Scan for the cell matching the given text and deliver its (x, y) coordinate at center. 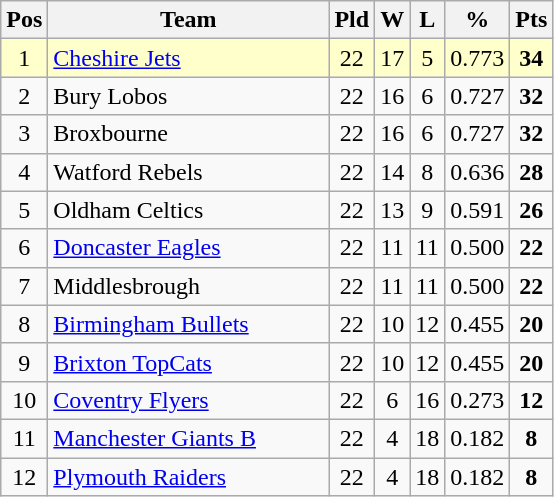
Bury Lobos (188, 96)
Pos (24, 20)
Team (188, 20)
Cheshire Jets (188, 58)
L (428, 20)
0.773 (478, 58)
14 (392, 172)
Pld (352, 20)
0.591 (478, 210)
Pts (532, 20)
3 (24, 134)
2 (24, 96)
Watford Rebels (188, 172)
7 (24, 286)
Plymouth Raiders (188, 477)
17 (392, 58)
0.273 (478, 400)
1 (24, 58)
W (392, 20)
Coventry Flyers (188, 400)
Oldham Celtics (188, 210)
Middlesbrough (188, 286)
Brixton TopCats (188, 362)
Manchester Giants B (188, 438)
0.636 (478, 172)
Broxbourne (188, 134)
% (478, 20)
34 (532, 58)
Birmingham Bullets (188, 324)
26 (532, 210)
28 (532, 172)
Doncaster Eagles (188, 248)
13 (392, 210)
